Extract the [X, Y] coordinate from the center of the cell holding the provided text.  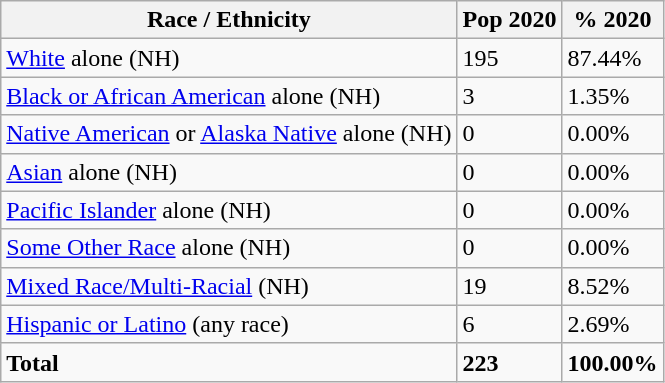
8.52% [612, 286]
% 2020 [612, 20]
Some Other Race alone (NH) [229, 248]
Total [229, 362]
1.35% [612, 96]
Native American or Alaska Native alone (NH) [229, 134]
Pop 2020 [510, 20]
Asian alone (NH) [229, 172]
Race / Ethnicity [229, 20]
Black or African American alone (NH) [229, 96]
100.00% [612, 362]
6 [510, 324]
195 [510, 58]
2.69% [612, 324]
White alone (NH) [229, 58]
Mixed Race/Multi-Racial (NH) [229, 286]
Pacific Islander alone (NH) [229, 210]
87.44% [612, 58]
3 [510, 96]
223 [510, 362]
19 [510, 286]
Hispanic or Latino (any race) [229, 324]
